Return (X, Y) of the center of cell containing provided text 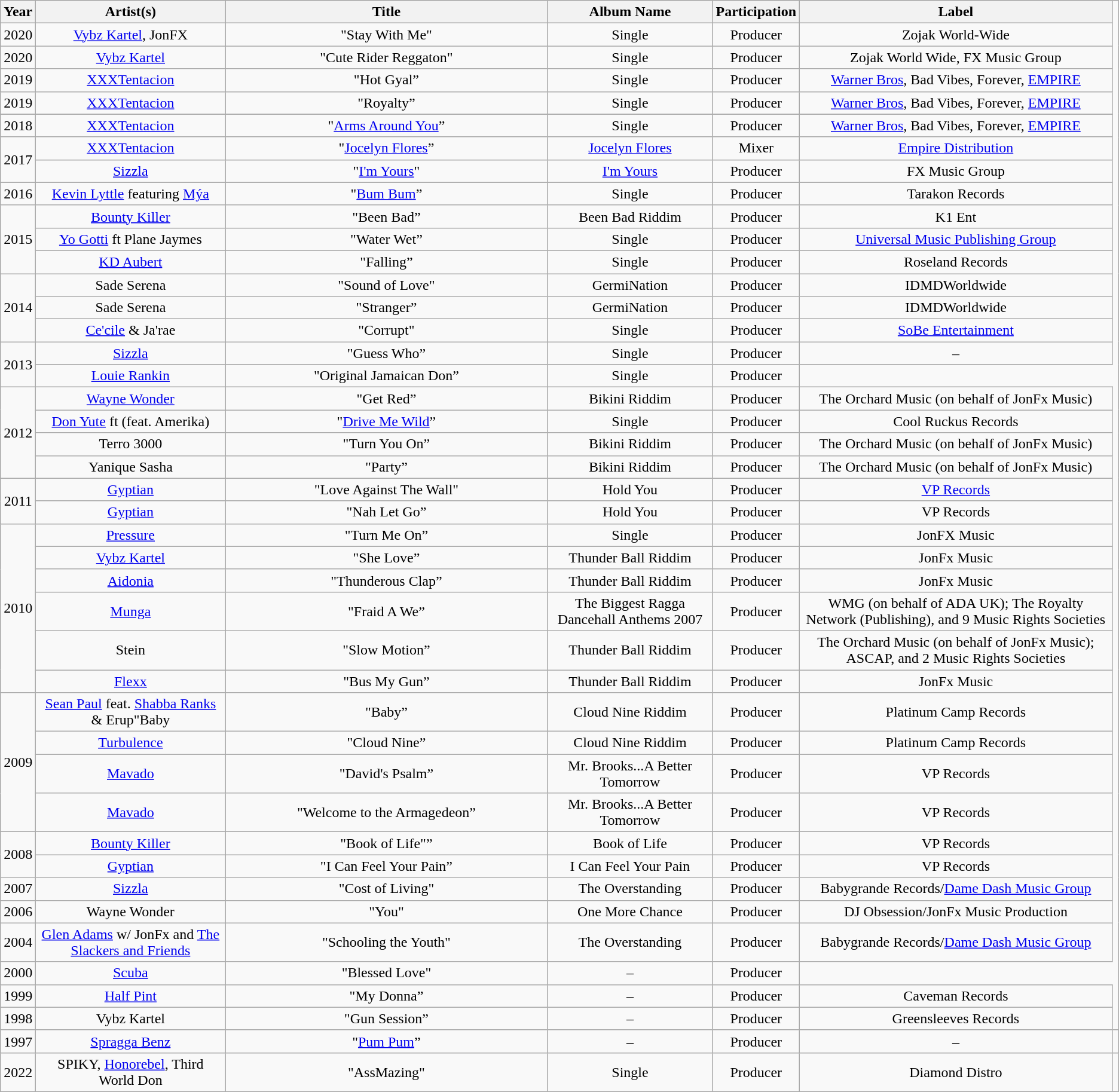
2011 (18, 501)
The Biggest Ragga Dancehall Anthems 2007 (630, 611)
"Jocelyn Flores” (386, 148)
I Can Feel Your Pain (630, 866)
Participation (756, 12)
2014 (18, 308)
Zojak World Wide, FX Music Group (956, 57)
"Corrupt" (386, 331)
Stein (130, 650)
Mixer (756, 148)
Empire Distribution (956, 148)
"Fraid A We” (386, 611)
Turbulence (130, 743)
"Hot Gyal” (386, 80)
Caveman Records (956, 996)
Book of Life (630, 843)
"Pum Pum” (386, 1041)
"AssMazing" (386, 1072)
"Royalty” (386, 103)
Half Pint (130, 996)
Label (956, 12)
SPIKY, Honorebel, Third World Don (130, 1072)
K1 Ent (956, 216)
Munga (130, 611)
Flexx (130, 681)
"Bum Bum” (386, 194)
2000 (18, 973)
"Arms Around You” (386, 126)
"David's Psalm” (386, 773)
2022 (18, 1072)
Glen Adams w/ JonFx and The Slackers and Friends (130, 942)
Title (386, 12)
"Drive Me Wild” (386, 421)
Album Name (630, 12)
Don Yute ft (feat. Amerika) (130, 421)
Vybz Kartel, JonFX (130, 35)
Artist(s) (130, 12)
"You" (386, 911)
2017 (18, 160)
2015 (18, 239)
"Cloud Nine” (386, 743)
"She Love” (386, 558)
"Turn You On” (386, 444)
"Cute Rider Reggaton" (386, 57)
Sean Paul feat. Shabba Ranks & Erup"Baby (130, 712)
KD Aubert (130, 262)
Diamond Distro (956, 1072)
2006 (18, 911)
Greensleeves Records (956, 1018)
"Sound of Love" (386, 285)
"Guess Who” (386, 353)
Cool Ruckus Records (956, 421)
DJ Obsession/JonFx Music Production (956, 911)
"My Donna” (386, 996)
2012 (18, 433)
Scuba (130, 973)
2013 (18, 365)
"Love Against The Wall" (386, 490)
"Original Jamaican Don” (386, 376)
"Get Red” (386, 399)
Jocelyn Flores (630, 148)
One More Chance (630, 911)
"Cost of Living" (386, 889)
Aidonia (130, 580)
I'm Yours (630, 171)
2004 (18, 942)
The Orchard Music (on behalf of JonFx Music); ASCAP, and 2 Music Rights Societies (956, 650)
Yanique Sasha (130, 467)
Universal Music Publishing Group (956, 239)
Been Bad Riddim (630, 216)
"Book of Life"” (386, 843)
JonFX Music (956, 535)
"Turn Me On” (386, 535)
1997 (18, 1041)
2018 (18, 126)
"Baby” (386, 712)
2008 (18, 855)
Roseland Records (956, 262)
"Schooling the Youth" (386, 942)
"Water Wet” (386, 239)
"Welcome to the Armagedeon” (386, 813)
"Thunderous Clap” (386, 580)
Kevin Lyttle featuring Mýa (130, 194)
"Gun Session” (386, 1018)
SoBe Entertainment (956, 331)
2007 (18, 889)
"Falling” (386, 262)
Tarakon Records (956, 194)
Year (18, 12)
Zojak World-Wide (956, 35)
FX Music Group (956, 171)
"Stranger” (386, 308)
Terro 3000 (130, 444)
1999 (18, 996)
Ce'cile & Ja'rae (130, 331)
Louie Rankin (130, 376)
"Party” (386, 467)
Pressure (130, 535)
Yo Gotti ft Plane Jaymes (130, 239)
"I Can Feel Your Pain” (386, 866)
2010 (18, 608)
WMG (on behalf of ADA UK); The Royalty Network (Publishing), and 9 Music Rights Societies (956, 611)
2009 (18, 763)
1998 (18, 1018)
Spragga Benz (130, 1041)
2016 (18, 194)
"Stay With Me" (386, 35)
"Blessed Love" (386, 973)
"Been Bad” (386, 216)
"Slow Motion” (386, 650)
"Bus My Gun” (386, 681)
"Nah Let Go” (386, 512)
"I'm Yours" (386, 171)
